Locate the cell with the specified text and output its (x, y) center coordinate. 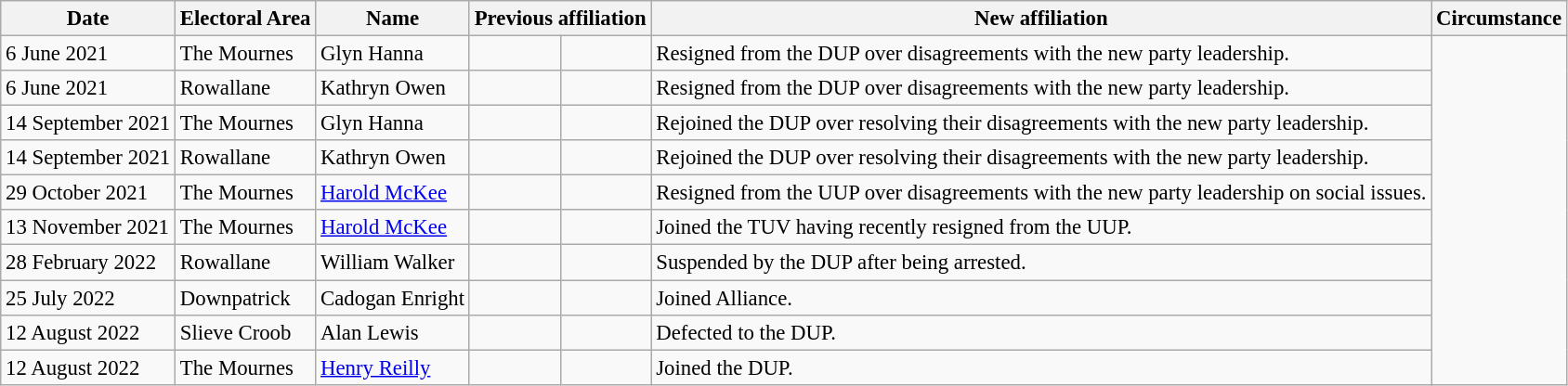
Alan Lewis (393, 332)
Suspended by the DUP after being arrested. (1041, 263)
Cadogan Enright (393, 298)
Electoral Area (245, 19)
Slieve Croob (245, 332)
New affiliation (1041, 19)
Joined the DUP. (1041, 367)
William Walker (393, 263)
Downpatrick (245, 298)
Name (393, 19)
25 July 2022 (88, 298)
Joined the TUV having recently resigned from the UUP. (1041, 227)
Circumstance (1499, 19)
13 November 2021 (88, 227)
Joined Alliance. (1041, 298)
Defected to the DUP. (1041, 332)
Date (88, 19)
28 February 2022 (88, 263)
29 October 2021 (88, 193)
Resigned from the UUP over disagreements with the new party leadership on social issues. (1041, 193)
Previous affiliation (560, 19)
Henry Reilly (393, 367)
